Detect which cell encompasses the target text, then output its (X, Y) center coordinate. 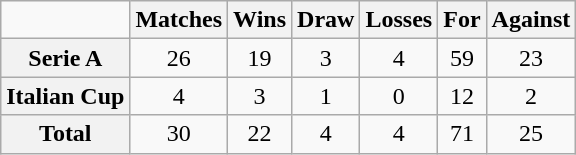
Wins (260, 20)
Italian Cup (66, 96)
30 (179, 134)
Matches (179, 20)
1 (326, 96)
Draw (326, 20)
Total (66, 134)
Losses (399, 20)
2 (531, 96)
For (462, 20)
23 (531, 58)
25 (531, 134)
59 (462, 58)
26 (179, 58)
71 (462, 134)
22 (260, 134)
12 (462, 96)
0 (399, 96)
19 (260, 58)
Against (531, 20)
Serie A (66, 58)
